Identify which cell holds the provided text, then report its [x, y] central coordinate. 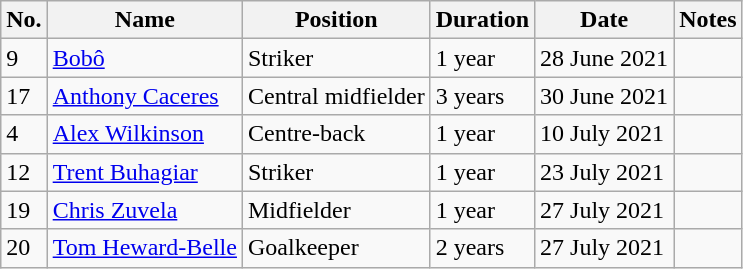
12 [24, 172]
Central midfielder [336, 96]
Chris Zuvela [144, 210]
17 [24, 96]
Trent Buhagiar [144, 172]
Date [604, 20]
Position [336, 20]
4 [24, 134]
Midfielder [336, 210]
Tom Heward-Belle [144, 248]
19 [24, 210]
Notes [708, 20]
Duration [482, 20]
30 June 2021 [604, 96]
3 years [482, 96]
9 [24, 58]
Centre-back [336, 134]
Alex Wilkinson [144, 134]
Goalkeeper [336, 248]
Anthony Caceres [144, 96]
10 July 2021 [604, 134]
No. [24, 20]
Name [144, 20]
28 June 2021 [604, 58]
20 [24, 248]
Bobô [144, 58]
23 July 2021 [604, 172]
2 years [482, 248]
